Return the (X, Y) coordinate for the center point of the cell that contains the specified text.  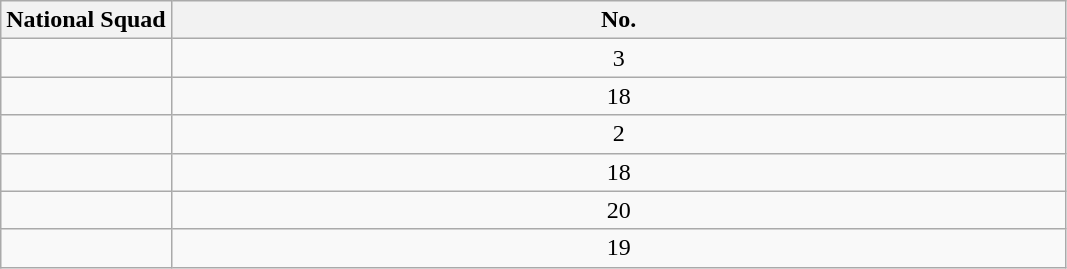
2 (618, 134)
3 (618, 58)
National Squad (86, 20)
20 (618, 210)
No. (618, 20)
19 (618, 248)
